Extract the (x, y) coordinate from the center of the cell holding the provided text.  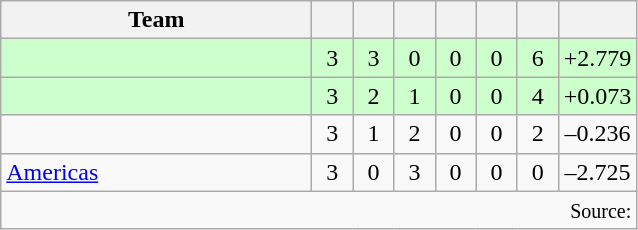
Source: (319, 210)
–0.236 (598, 134)
+2.779 (598, 58)
Americas (156, 172)
+0.073 (598, 96)
–2.725 (598, 172)
Team (156, 20)
4 (538, 96)
6 (538, 58)
